From the cell containing the given text, extract its center point as [x, y] coordinate. 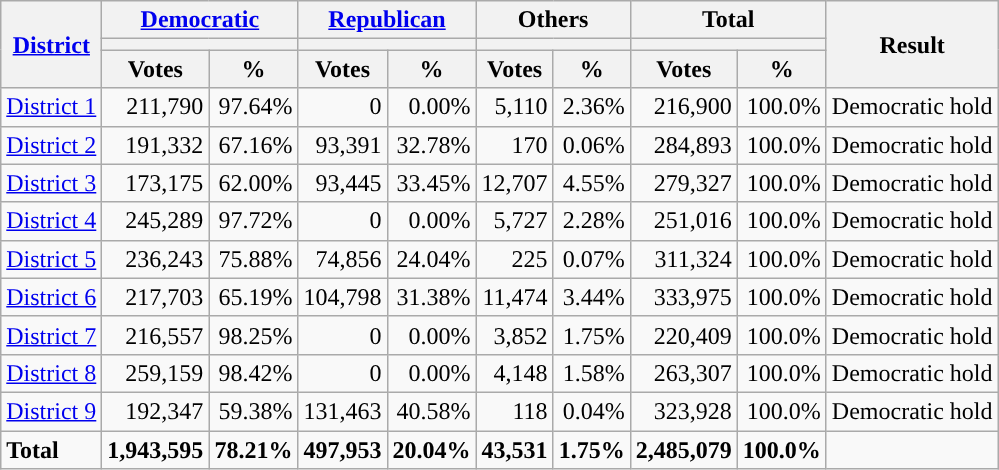
2,485,079 [684, 449]
236,243 [156, 259]
1,943,595 [156, 449]
323,928 [684, 411]
Democratic [200, 20]
251,016 [684, 221]
20.04% [432, 449]
170 [514, 145]
43,531 [514, 449]
75.88% [254, 259]
59.38% [254, 411]
District 2 [52, 145]
31.38% [432, 297]
104,798 [342, 297]
225 [514, 259]
192,347 [156, 411]
12,707 [514, 183]
284,893 [684, 145]
Others [553, 20]
67.16% [254, 145]
33.45% [432, 183]
191,332 [156, 145]
District 8 [52, 373]
5,110 [514, 107]
118 [514, 411]
173,175 [156, 183]
5,727 [514, 221]
97.64% [254, 107]
78.21% [254, 449]
333,975 [684, 297]
263,307 [684, 373]
259,159 [156, 373]
District 9 [52, 411]
62.00% [254, 183]
65.19% [254, 297]
24.04% [432, 259]
2.36% [592, 107]
97.72% [254, 221]
District 7 [52, 335]
74,856 [342, 259]
40.58% [432, 411]
32.78% [432, 145]
0.07% [592, 259]
11,474 [514, 297]
0.04% [592, 411]
131,463 [342, 411]
District 3 [52, 183]
93,391 [342, 145]
93,445 [342, 183]
District 4 [52, 221]
2.28% [592, 221]
3,852 [514, 335]
279,327 [684, 183]
1.58% [592, 373]
311,324 [684, 259]
District 5 [52, 259]
District 1 [52, 107]
4,148 [514, 373]
District [52, 44]
Republican [387, 20]
98.42% [254, 373]
220,409 [684, 335]
245,289 [156, 221]
Result [912, 44]
3.44% [592, 297]
211,790 [156, 107]
216,900 [684, 107]
District 6 [52, 297]
4.55% [592, 183]
217,703 [156, 297]
0.06% [592, 145]
497,953 [342, 449]
216,557 [156, 335]
98.25% [254, 335]
